Locate the cell with the specified text and output its [x, y] center coordinate. 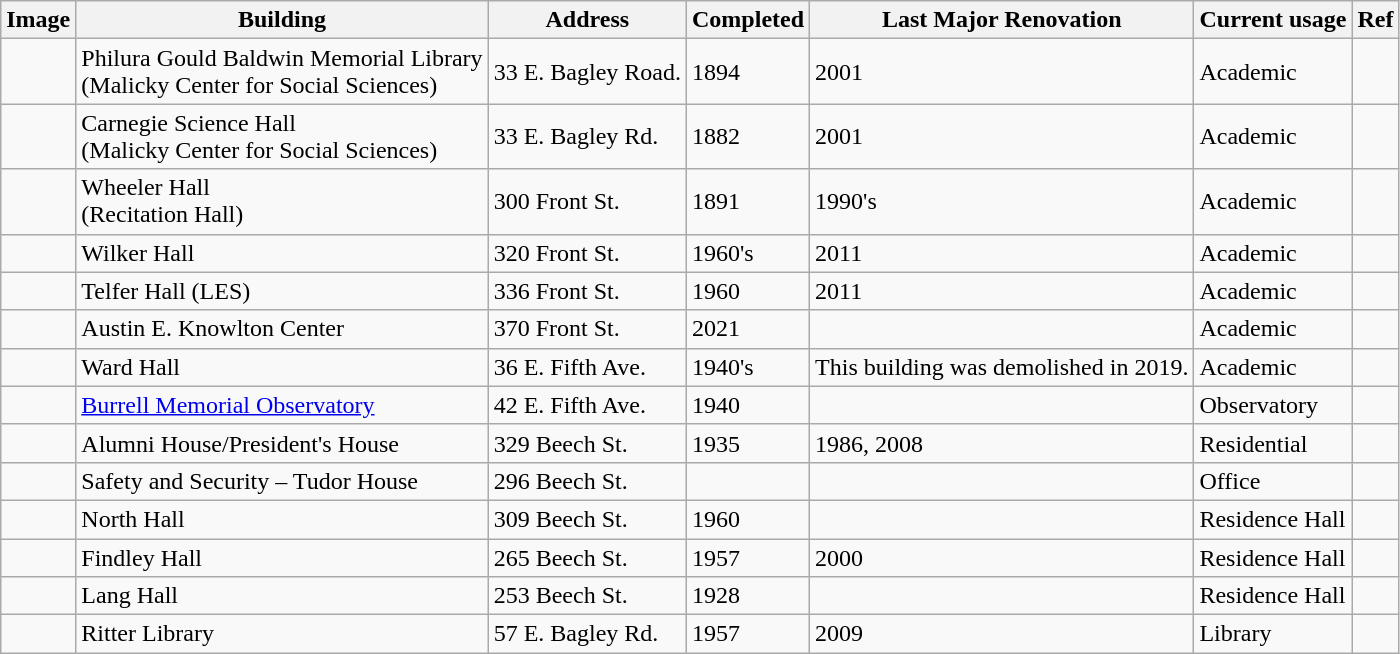
265 Beech St. [587, 557]
Completed [748, 20]
Wilker Hall [282, 253]
36 E. Fifth Ave. [587, 367]
Address [587, 20]
253 Beech St. [587, 596]
33 E. Bagley Rd. [587, 136]
Alumni House/President's House [282, 443]
Wheeler Hall (Recitation Hall) [282, 202]
Ward Hall [282, 367]
Findley Hall [282, 557]
Philura Gould Baldwin Memorial Library (Malicky Center for Social Sciences) [282, 72]
Residential [1273, 443]
Austin E. Knowlton Center [282, 329]
2000 [1002, 557]
Burrell Memorial Observatory [282, 405]
300 Front St. [587, 202]
North Hall [282, 519]
Lang Hall [282, 596]
309 Beech St. [587, 519]
370 Front St. [587, 329]
336 Front St. [587, 291]
42 E. Fifth Ave. [587, 405]
This building was demolished in 2019. [1002, 367]
Safety and Security – Tudor House [282, 481]
Last Major Renovation [1002, 20]
57 E. Bagley Rd. [587, 634]
1990's [1002, 202]
Telfer Hall (LES) [282, 291]
Carnegie Science Hall (Malicky Center for Social Sciences) [282, 136]
1882 [748, 136]
Observatory [1273, 405]
2021 [748, 329]
1986, 2008 [1002, 443]
2009 [1002, 634]
Office [1273, 481]
320 Front St. [587, 253]
Ritter Library [282, 634]
Library [1273, 634]
1960's [748, 253]
Ref [1376, 20]
1940 [748, 405]
296 Beech St. [587, 481]
1891 [748, 202]
Building [282, 20]
329 Beech St. [587, 443]
1928 [748, 596]
33 E. Bagley Road. [587, 72]
Image [38, 20]
1940's [748, 367]
Current usage [1273, 20]
1935 [748, 443]
1894 [748, 72]
